Determine the (X, Y) coordinate at the center of the cell enclosing the given text.  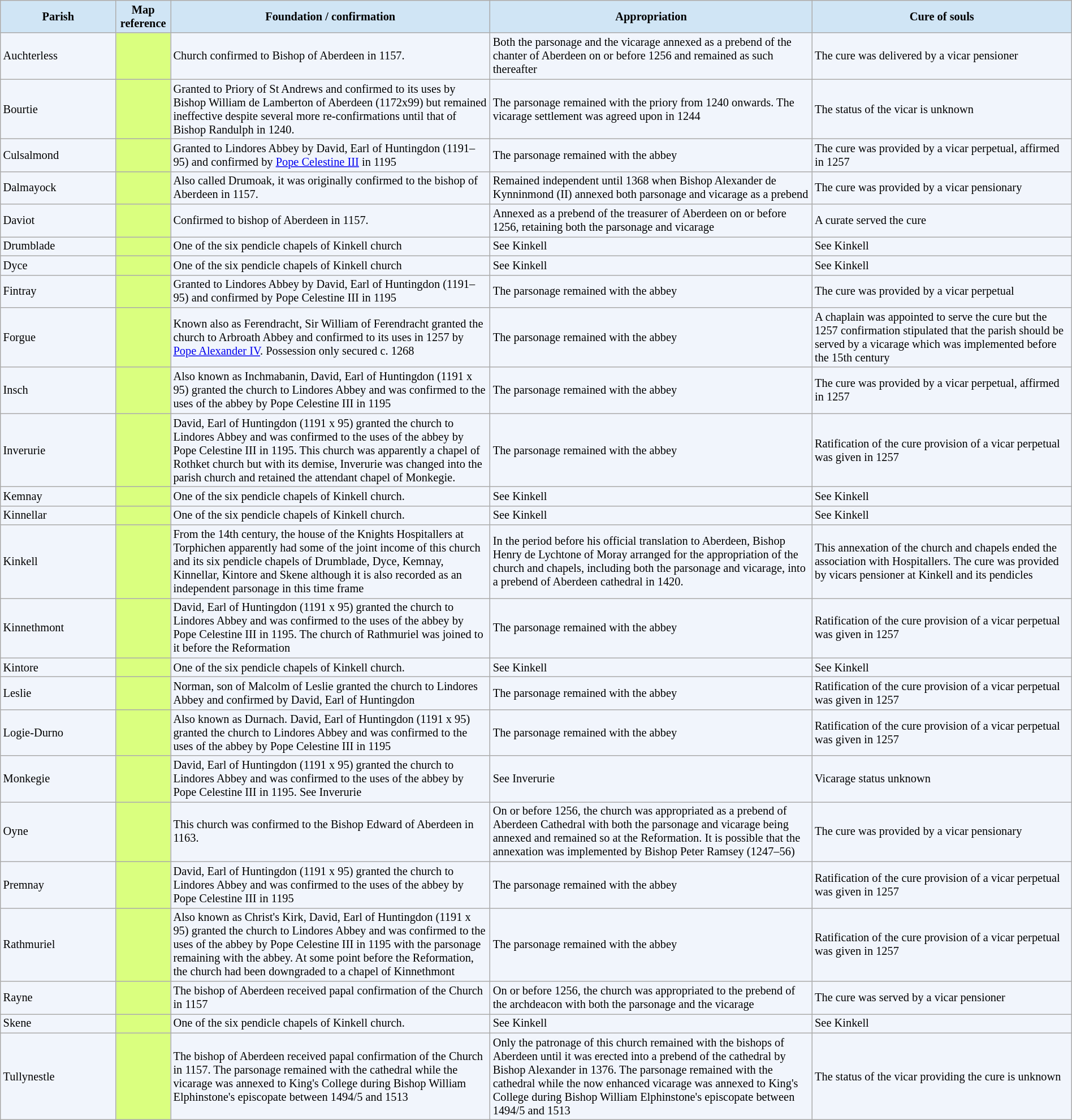
The cure was delivered by a vicar pensioner (942, 56)
Kintore (58, 667)
Rathmuriel (58, 945)
On or before 1256, the church was appropriated to the prebend of the archdeacon with both the parsonage and the vicarage (651, 997)
Monkegie (58, 779)
The bishop of Aberdeen received papal confirmation of the Church in 1157 (330, 997)
Drumblade (58, 246)
Kemnay (58, 496)
Vicarage status unknown (942, 779)
Kinnethmont (58, 628)
Both the parsonage and the vicarage annexed as a prebend of the chanter of Aberdeen on or before 1256 and remained as such thereafter (651, 56)
Forgue (58, 337)
Parish (58, 16)
Foundation / confirmation (330, 16)
Rayne (58, 997)
David, Earl of Huntingdon (1191 x 95) granted the church to Lindores Abbey and was confirmed to the uses of the abbey by Pope Celestine III in 1195 (330, 885)
Remained independent until 1368 when Bishop Alexander de Kynninmond (II) annexed both parsonage and vicarage as a prebend (651, 188)
Kinkell (58, 562)
Confirmed to bishop of Aberdeen in 1157. (330, 221)
Kinnellar (58, 515)
Tullynestle (58, 1076)
Culsalmond (58, 155)
Church confirmed to Bishop of Aberdeen in 1157. (330, 56)
Insch (58, 390)
Premnay (58, 885)
The status of the vicar is unknown (942, 109)
Skene (58, 1023)
Map reference (144, 16)
The cure was served by a vicar pensioner (942, 997)
Auchterless (58, 56)
The status of the vicar providing the cure is unknown (942, 1076)
Also called Drumoak, it was originally confirmed to the bishop of Aberdeen in 1157. (330, 188)
Oyne (58, 832)
See Inverurie (651, 779)
Cure of souls (942, 16)
Inverurie (58, 450)
Annexed as a prebend of the treasurer of Aberdeen on or before 1256, retaining both the parsonage and vicarage (651, 221)
Norman, son of Malcolm of Leslie granted the church to Lindores Abbey and confirmed by David, Earl of Huntingdon (330, 693)
Dyce (58, 265)
This church was confirmed to the Bishop Edward of Aberdeen in 1163. (330, 832)
A curate served the cure (942, 221)
Logie-Durno (58, 733)
Bourtie (58, 109)
Appropriation (651, 16)
Dalmayock (58, 188)
Leslie (58, 693)
The parsonage remained with the priory from 1240 onwards. The vicarage settlement was agreed upon in 1244 (651, 109)
The cure was provided by a vicar perpetual (942, 291)
Fintray (58, 291)
Daviot (58, 221)
